Search for the cell housing the specified text and yield its (x, y) center coordinate. 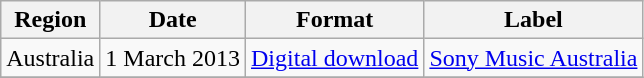
1 March 2013 (173, 58)
Sony Music Australia (534, 58)
Label (534, 20)
Date (173, 20)
Format (335, 20)
Australia (50, 58)
Region (50, 20)
Digital download (335, 58)
